Identify which cell holds the provided text, then report its [x, y] central coordinate. 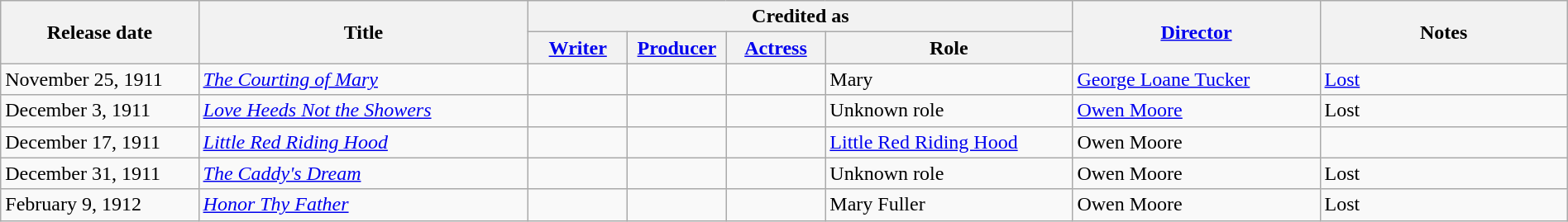
Producer [677, 48]
November 25, 1911 [99, 79]
December 31, 1911 [99, 173]
Writer [578, 48]
Actress [776, 48]
Credited as [801, 17]
Title [364, 32]
Mary [949, 79]
Notes [1444, 32]
Mary Fuller [949, 205]
George Loane Tucker [1196, 79]
Role [949, 48]
Release date [99, 32]
The Caddy's Dream [364, 173]
February 9, 1912 [99, 205]
The Courting of Mary [364, 79]
December 17, 1911 [99, 142]
Love Heeds Not the Showers [364, 111]
Honor Thy Father [364, 205]
December 3, 1911 [99, 111]
Director [1196, 32]
